Detect which cell encompasses the target text, then output its (x, y) center coordinate. 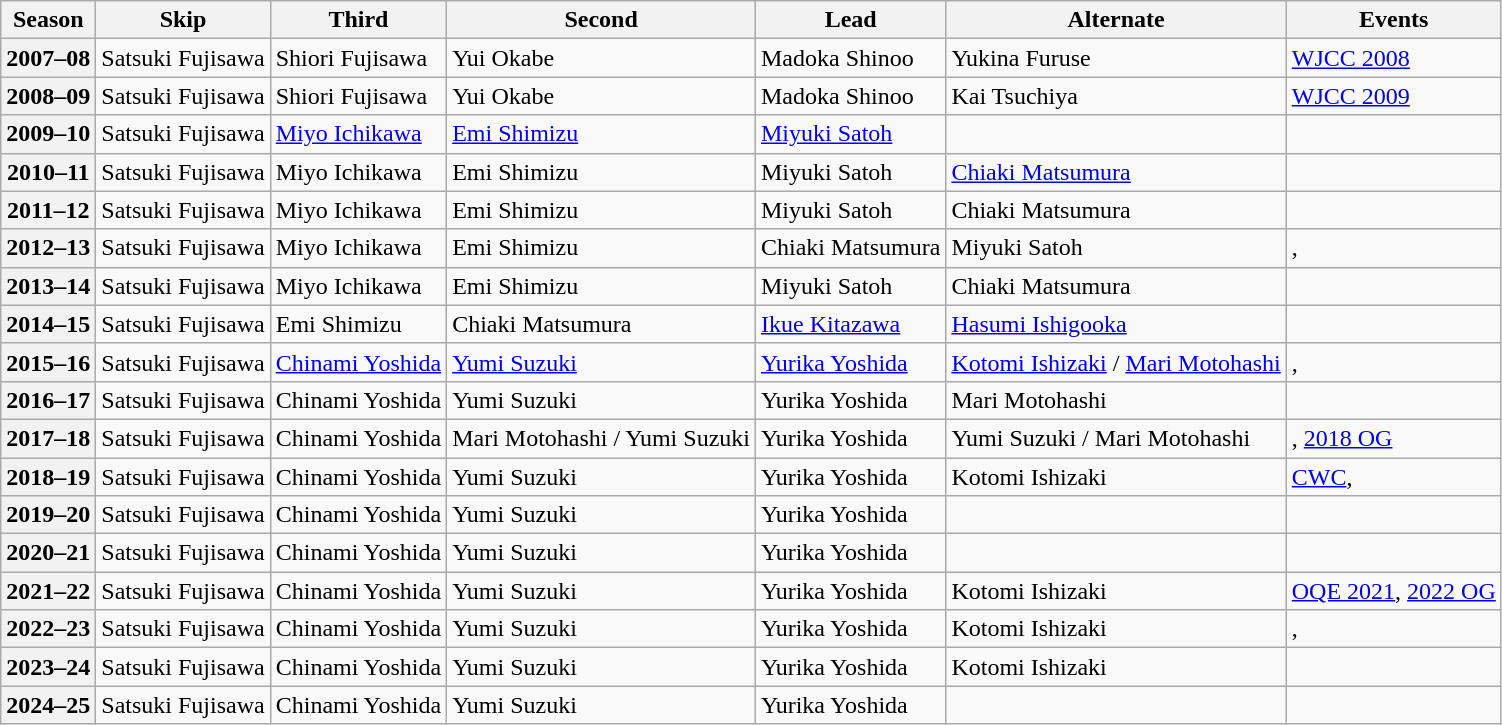
2009–10 (48, 134)
2018–19 (48, 477)
2015–16 (48, 362)
OQE 2021, 2022 OG (1394, 591)
CWC, (1394, 477)
Alternate (1116, 20)
2008–09 (48, 96)
2012–13 (48, 248)
Yumi Suzuki / Mari Motohashi (1116, 438)
2024–25 (48, 705)
Mari Motohashi (1116, 400)
2013–14 (48, 286)
2011–12 (48, 210)
2007–08 (48, 58)
Hasumi Ishigooka (1116, 324)
2020–21 (48, 553)
Ikue Kitazawa (850, 324)
Kotomi Ishizaki / Mari Motohashi (1116, 362)
2017–18 (48, 438)
Events (1394, 20)
Lead (850, 20)
2010–11 (48, 172)
Kai Tsuchiya (1116, 96)
Second (602, 20)
Mari Motohashi / Yumi Suzuki (602, 438)
2022–23 (48, 629)
, 2018 OG (1394, 438)
Third (358, 20)
2016–17 (48, 400)
Skip (183, 20)
Yukina Furuse (1116, 58)
WJCC 2009 (1394, 96)
2023–24 (48, 667)
2014–15 (48, 324)
2021–22 (48, 591)
2019–20 (48, 515)
Season (48, 20)
WJCC 2008 (1394, 58)
